Scan for the cell matching the given text and deliver its (x, y) coordinate at center. 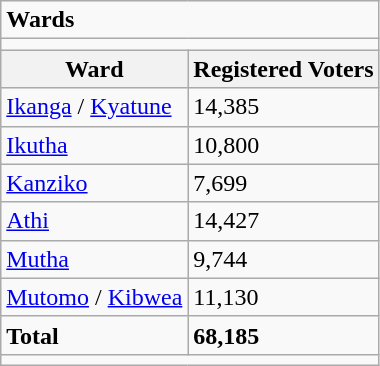
Wards (190, 20)
Ikutha (94, 145)
Athi (94, 221)
68,185 (284, 335)
Mutha (94, 259)
7,699 (284, 183)
11,130 (284, 297)
14,385 (284, 107)
Registered Voters (284, 69)
Total (94, 335)
Mutomo / Kibwea (94, 297)
9,744 (284, 259)
Ikanga / Kyatune (94, 107)
Ward (94, 69)
10,800 (284, 145)
Kanziko (94, 183)
14,427 (284, 221)
